Determine the (x, y) coordinate at the center of the cell enclosing the given text.  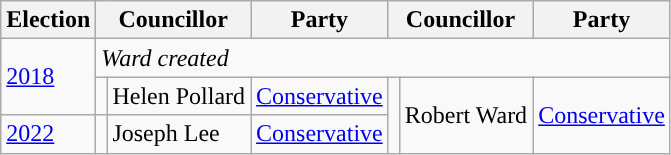
Election (48, 20)
2022 (48, 134)
Robert Ward (466, 115)
Joseph Lee (179, 134)
Ward created (384, 58)
2018 (48, 77)
Helen Pollard (179, 96)
